Return the (X, Y) coordinate for the center point of the cell that contains the specified text.  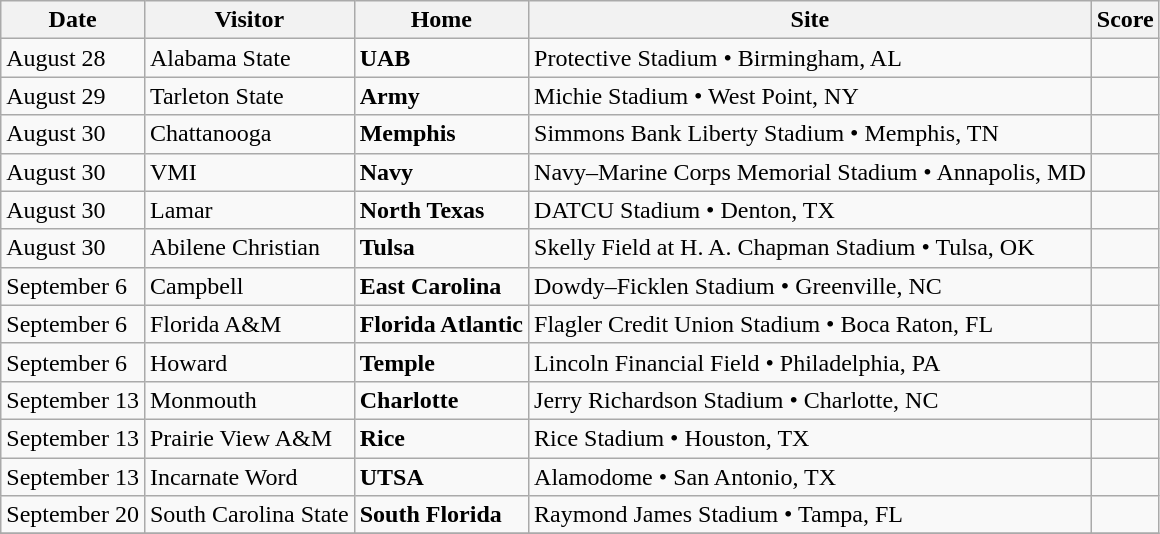
UAB (441, 58)
Jerry Richardson Stadium • Charlotte, NC (810, 400)
Howard (249, 362)
East Carolina (441, 286)
Abilene Christian (249, 248)
Site (810, 20)
Monmouth (249, 400)
Skelly Field at H. A. Chapman Stadium • Tulsa, OK (810, 248)
Chattanooga (249, 134)
UTSA (441, 477)
Tulsa (441, 248)
Raymond James Stadium • Tampa, FL (810, 515)
Florida A&M (249, 324)
Rice Stadium • Houston, TX (810, 438)
Protective Stadium • Birmingham, AL (810, 58)
Campbell (249, 286)
Home (441, 20)
August 28 (73, 58)
September 20 (73, 515)
Navy (441, 172)
Army (441, 96)
DATCU Stadium • Denton, TX (810, 210)
Dowdy–Ficklen Stadium • Greenville, NC (810, 286)
Date (73, 20)
VMI (249, 172)
Rice (441, 438)
South Carolina State (249, 515)
August 29 (73, 96)
Incarnate Word (249, 477)
Visitor (249, 20)
Florida Atlantic (441, 324)
Flagler Credit Union Stadium • Boca Raton, FL (810, 324)
Temple (441, 362)
Lamar (249, 210)
Prairie View A&M (249, 438)
Lincoln Financial Field • Philadelphia, PA (810, 362)
North Texas (441, 210)
Tarleton State (249, 96)
Simmons Bank Liberty Stadium • Memphis, TN (810, 134)
Score (1125, 20)
Alabama State (249, 58)
Memphis (441, 134)
Michie Stadium • West Point, NY (810, 96)
Navy–Marine Corps Memorial Stadium • Annapolis, MD (810, 172)
Charlotte (441, 400)
Alamodome • San Antonio, TX (810, 477)
South Florida (441, 515)
